Capture the cell that displays the provided text and extract its (X, Y) central coordinate. 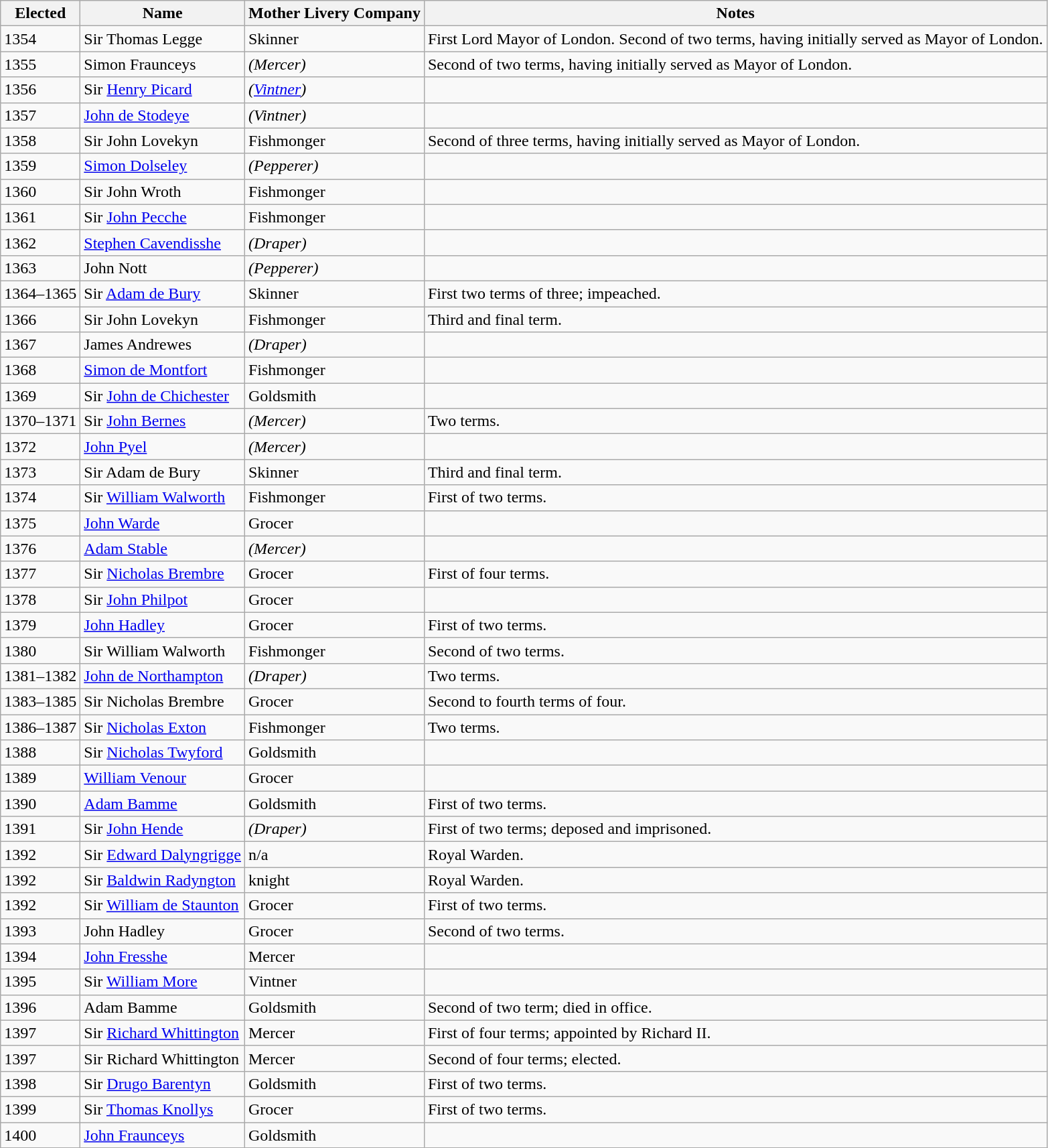
John de Stodeye (163, 115)
1388 (40, 753)
1373 (40, 472)
Sir Nicholas Exton (163, 727)
Sir Drugo Barentyn (163, 1084)
1355 (40, 64)
1379 (40, 625)
1390 (40, 804)
Second of two term; died in office. (735, 1007)
1369 (40, 396)
Simon Dolseley (163, 166)
Stephen Cavendisshe (163, 242)
1383–1385 (40, 701)
Second of four terms; elected. (735, 1058)
1386–1387 (40, 727)
1358 (40, 141)
Sir Henry Picard (163, 90)
n/a (334, 855)
James Andrewes (163, 345)
1364–1365 (40, 293)
1359 (40, 166)
John Fresshe (163, 956)
1381–1382 (40, 676)
1400 (40, 1135)
Sir William de Staunton (163, 906)
1394 (40, 956)
1377 (40, 574)
Second of three terms, having initially served as Mayor of London. (735, 141)
1366 (40, 319)
Sir John Wroth (163, 192)
1399 (40, 1109)
1393 (40, 931)
Name (163, 13)
Sir William More (163, 982)
Sir Baldwin Radyngton (163, 880)
1361 (40, 217)
Mother Livery Company (334, 13)
Sir John Bernes (163, 421)
Second of two terms, having initially served as Mayor of London. (735, 64)
1372 (40, 447)
1378 (40, 599)
1395 (40, 982)
1356 (40, 90)
Sir Thomas Legge (163, 39)
1376 (40, 549)
1380 (40, 650)
Vintner (334, 982)
Sir Thomas Knollys (163, 1109)
1362 (40, 242)
Sir Nicholas Twyford (163, 753)
Simon Fraunceys (163, 64)
1368 (40, 370)
1375 (40, 523)
1389 (40, 778)
Elected (40, 13)
1367 (40, 345)
1357 (40, 115)
First of two terms; deposed and imprisoned. (735, 829)
1396 (40, 1007)
John de Northampton (163, 676)
Second to fourth terms of four. (735, 701)
1370–1371 (40, 421)
John Pyel (163, 447)
William Venour (163, 778)
John Fraunceys (163, 1135)
1360 (40, 192)
1363 (40, 268)
Simon de Montfort (163, 370)
Sir Edward Dalyngrigge (163, 855)
knight (334, 880)
Sir John de Chichester (163, 396)
Sir John Pecche (163, 217)
John Nott (163, 268)
First Lord Mayor of London. Second of two terms, having initially served as Mayor of London. (735, 39)
Notes (735, 13)
Adam Stable (163, 549)
1391 (40, 829)
First of four terms. (735, 574)
First of four terms; appointed by Richard II. (735, 1033)
1374 (40, 498)
First two terms of three; impeached. (735, 293)
1398 (40, 1084)
Sir John Hende (163, 829)
John Warde (163, 523)
1354 (40, 39)
Sir John Philpot (163, 599)
